Scan for the cell matching the given text and deliver its (X, Y) coordinate at center. 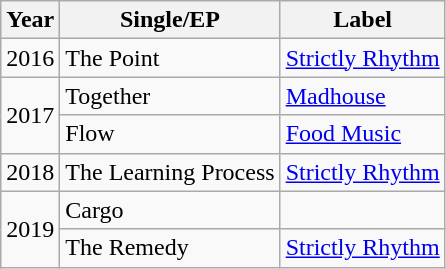
Year (30, 20)
Label (362, 20)
2018 (30, 172)
2017 (30, 115)
Together (170, 96)
The Point (170, 58)
Food Music (362, 134)
The Learning Process (170, 172)
Single/EP (170, 20)
Madhouse (362, 96)
Flow (170, 134)
Cargo (170, 210)
The Remedy (170, 248)
2016 (30, 58)
2019 (30, 229)
